Scan for the cell matching the given text and deliver its [X, Y] coordinate at center. 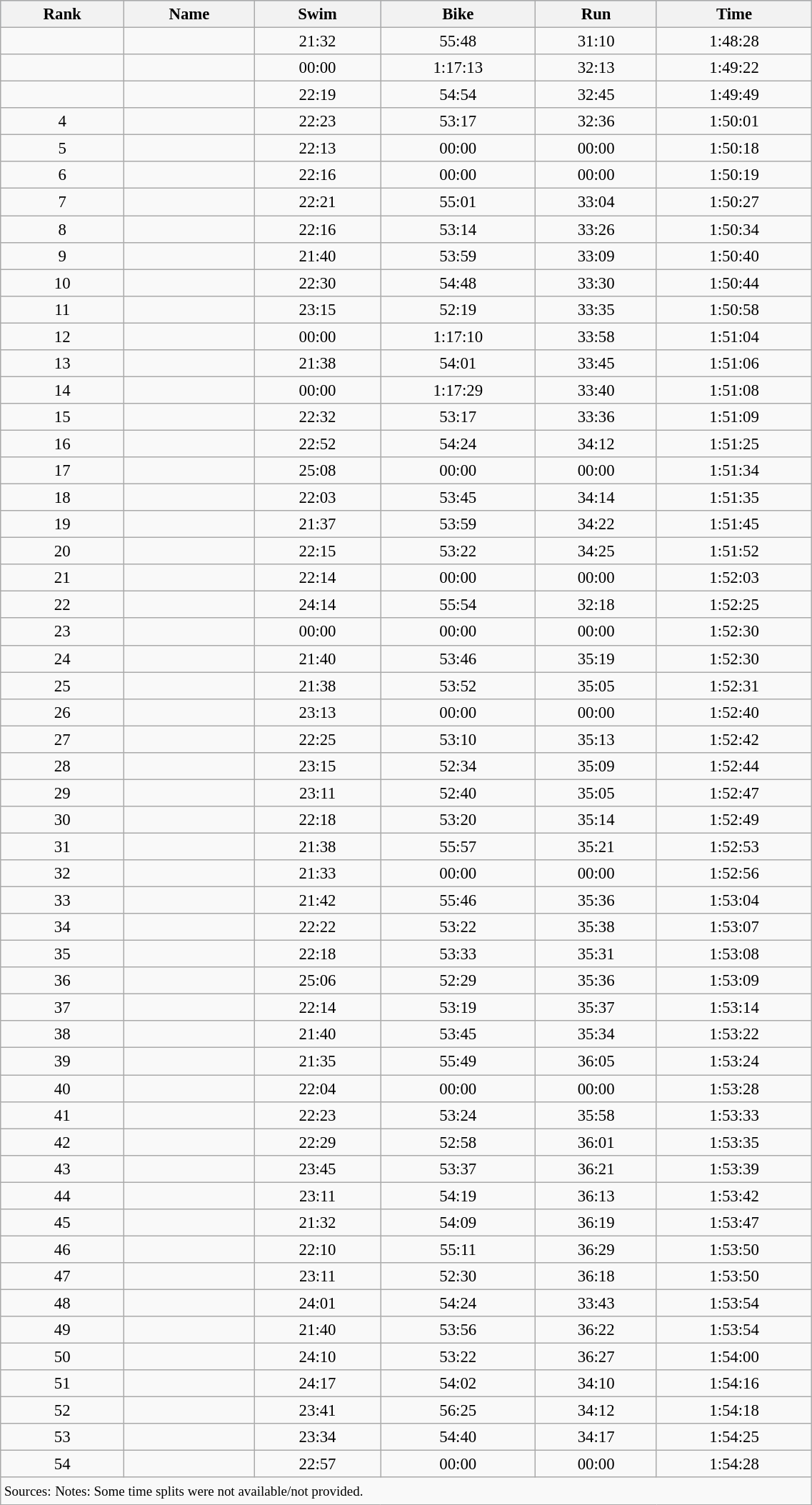
36:29 [596, 1249]
4 [63, 121]
55:49 [458, 1061]
29 [63, 793]
52:29 [458, 981]
53:10 [458, 739]
34:25 [596, 551]
21:35 [317, 1061]
15 [63, 417]
1:53:14 [734, 1008]
49 [63, 1330]
36:01 [596, 1142]
46 [63, 1249]
54 [63, 1464]
32:45 [596, 95]
22:13 [317, 149]
1:48:28 [734, 41]
36:13 [596, 1196]
1:51:09 [734, 417]
1:51:04 [734, 336]
53:37 [458, 1169]
22:25 [317, 739]
1:50:44 [734, 283]
1:53:24 [734, 1061]
1:50:18 [734, 149]
20 [63, 551]
22:21 [317, 202]
33:43 [596, 1303]
36 [63, 981]
35:37 [596, 1008]
1:51:45 [734, 524]
52:34 [458, 766]
21:37 [317, 524]
36:19 [596, 1223]
18 [63, 498]
32 [63, 874]
14 [63, 390]
33:45 [596, 364]
16 [63, 444]
35:14 [596, 820]
55:01 [458, 202]
53 [63, 1437]
1:50:01 [734, 121]
35 [63, 954]
22:15 [317, 551]
54:01 [458, 364]
1:52:53 [734, 846]
1:51:35 [734, 498]
35:38 [596, 927]
1:52:42 [734, 739]
39 [63, 1061]
1:17:10 [458, 336]
34:14 [596, 498]
Time [734, 14]
7 [63, 202]
1:53:22 [734, 1035]
40 [63, 1089]
23:13 [317, 712]
1:52:47 [734, 793]
Sources: Notes: Some time splits were not available/not provided. [406, 1491]
54:40 [458, 1437]
56:25 [458, 1411]
25 [63, 686]
1:53:39 [734, 1169]
30 [63, 820]
31 [63, 846]
1:50:19 [734, 175]
22:10 [317, 1249]
23 [63, 632]
1:53:07 [734, 927]
1:51:25 [734, 444]
1:17:29 [458, 390]
37 [63, 1008]
32:18 [596, 605]
1:52:40 [734, 712]
35:09 [596, 766]
36:22 [596, 1330]
52:58 [458, 1142]
47 [63, 1276]
53:14 [458, 229]
1:53:33 [734, 1115]
1:54:16 [734, 1384]
10 [63, 283]
1:54:25 [734, 1437]
1:52:49 [734, 820]
12 [63, 336]
33:35 [596, 309]
23:34 [317, 1437]
26 [63, 712]
1:53:47 [734, 1223]
23:45 [317, 1169]
1:52:25 [734, 605]
1:17:13 [458, 68]
35:19 [596, 659]
1:53:04 [734, 901]
35:31 [596, 954]
1:51:06 [734, 364]
1:52:03 [734, 578]
Bike [458, 14]
22:52 [317, 444]
1:53:28 [734, 1089]
31:10 [596, 41]
5 [63, 149]
21 [63, 578]
33:36 [596, 417]
24:14 [317, 605]
45 [63, 1223]
1:51:34 [734, 471]
1:51:52 [734, 551]
53:56 [458, 1330]
36:21 [596, 1169]
38 [63, 1035]
21:42 [317, 901]
41 [63, 1115]
36:27 [596, 1357]
24 [63, 659]
55:48 [458, 41]
36:18 [596, 1276]
1:50:34 [734, 229]
24:10 [317, 1357]
43 [63, 1169]
36:05 [596, 1061]
Run [596, 14]
9 [63, 256]
35:21 [596, 846]
22:22 [317, 927]
54:48 [458, 283]
11 [63, 309]
22:30 [317, 283]
22:04 [317, 1089]
54:54 [458, 95]
24:17 [317, 1384]
53:20 [458, 820]
55:54 [458, 605]
48 [63, 1303]
23:41 [317, 1411]
32:13 [596, 68]
34 [63, 927]
25:08 [317, 471]
35:34 [596, 1035]
1:50:58 [734, 309]
1:52:44 [734, 766]
54:02 [458, 1384]
28 [63, 766]
52:30 [458, 1276]
27 [63, 739]
1:50:27 [734, 202]
44 [63, 1196]
52:40 [458, 793]
33:40 [596, 390]
34:22 [596, 524]
24:01 [317, 1303]
52 [63, 1411]
1:51:08 [734, 390]
1:53:42 [734, 1196]
51 [63, 1384]
25:06 [317, 981]
1:52:56 [734, 874]
33:58 [596, 336]
17 [63, 471]
22:19 [317, 95]
1:52:31 [734, 686]
55:11 [458, 1249]
33:26 [596, 229]
6 [63, 175]
42 [63, 1142]
34:10 [596, 1384]
Swim [317, 14]
1:53:09 [734, 981]
52:19 [458, 309]
35:58 [596, 1115]
1:54:28 [734, 1464]
53:33 [458, 954]
1:54:18 [734, 1411]
33:09 [596, 256]
50 [63, 1357]
33 [63, 901]
1:53:35 [734, 1142]
1:54:00 [734, 1357]
54:09 [458, 1223]
53:19 [458, 1008]
53:46 [458, 659]
1:50:40 [734, 256]
19 [63, 524]
54:19 [458, 1196]
Rank [63, 14]
53:24 [458, 1115]
55:57 [458, 846]
21:33 [317, 874]
22 [63, 605]
1:49:49 [734, 95]
1:53:08 [734, 954]
55:46 [458, 901]
22:57 [317, 1464]
Name [190, 14]
34:17 [596, 1437]
8 [63, 229]
33:04 [596, 202]
35:13 [596, 739]
33:30 [596, 283]
13 [63, 364]
1:49:22 [734, 68]
32:36 [596, 121]
22:32 [317, 417]
53:52 [458, 686]
22:03 [317, 498]
22:29 [317, 1142]
